Return the (x, y) coordinate for the center point of the cell that contains the specified text.  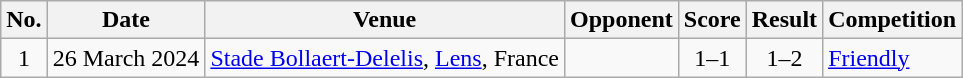
No. (24, 20)
26 March 2024 (126, 58)
1–1 (712, 58)
Score (712, 20)
Date (126, 20)
1–2 (784, 58)
Venue (385, 20)
1 (24, 58)
Competition (892, 20)
Opponent (621, 20)
Friendly (892, 58)
Result (784, 20)
Stade Bollaert-Delelis, Lens, France (385, 58)
